For the text-containing cell, return its midpoint in (X, Y) coordinate format. 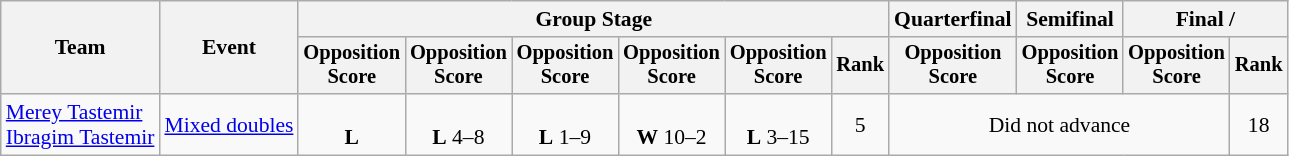
Merey TastemirIbragim Tastemir (80, 124)
Team (80, 48)
Event (228, 48)
5 (860, 124)
Semifinal (1070, 19)
L 1–9 (566, 124)
Quarterfinal (953, 19)
18 (1259, 124)
L 3–15 (778, 124)
Did not advance (1060, 124)
Group Stage (594, 19)
L 4–8 (458, 124)
Mixed doubles (228, 124)
Final / (1205, 19)
L (352, 124)
W 10–2 (672, 124)
